Provide the (X, Y) coordinate of the cell's center where the given text is located.  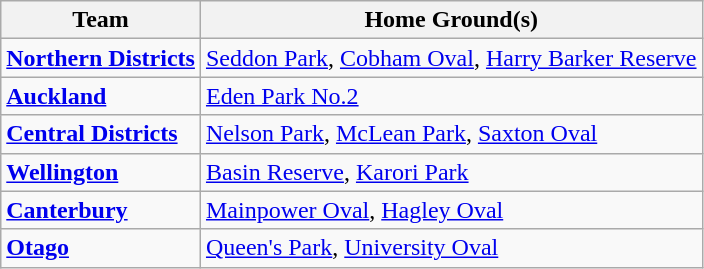
Northern Districts (101, 58)
Canterbury (101, 210)
Queen's Park, University Oval (451, 248)
Otago (101, 248)
Seddon Park, Cobham Oval, Harry Barker Reserve (451, 58)
Home Ground(s) (451, 20)
Nelson Park, McLean Park, Saxton Oval (451, 134)
Mainpower Oval, Hagley Oval (451, 210)
Basin Reserve, Karori Park (451, 172)
Auckland (101, 96)
Central Districts (101, 134)
Eden Park No.2 (451, 96)
Wellington (101, 172)
Team (101, 20)
